Determine the (X, Y) coordinate at the center of the cell enclosing the given text.  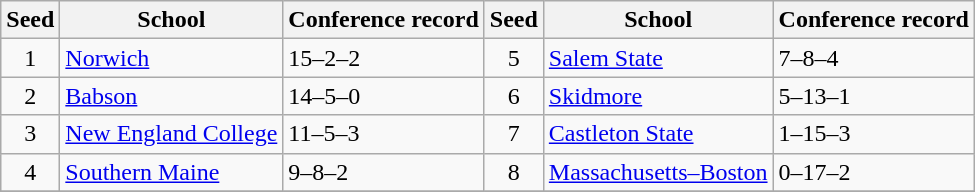
Babson (172, 96)
4 (30, 172)
3 (30, 134)
11–5–3 (384, 134)
5 (514, 58)
2 (30, 96)
New England College (172, 134)
Southern Maine (172, 172)
Castleton State (658, 134)
14–5–0 (384, 96)
9–8–2 (384, 172)
5–13–1 (874, 96)
15–2–2 (384, 58)
Salem State (658, 58)
1 (30, 58)
7–8–4 (874, 58)
0–17–2 (874, 172)
Skidmore (658, 96)
8 (514, 172)
Norwich (172, 58)
Massachusetts–Boston (658, 172)
1–15–3 (874, 134)
7 (514, 134)
6 (514, 96)
